Scan for the cell matching the given text and deliver its [X, Y] coordinate at center. 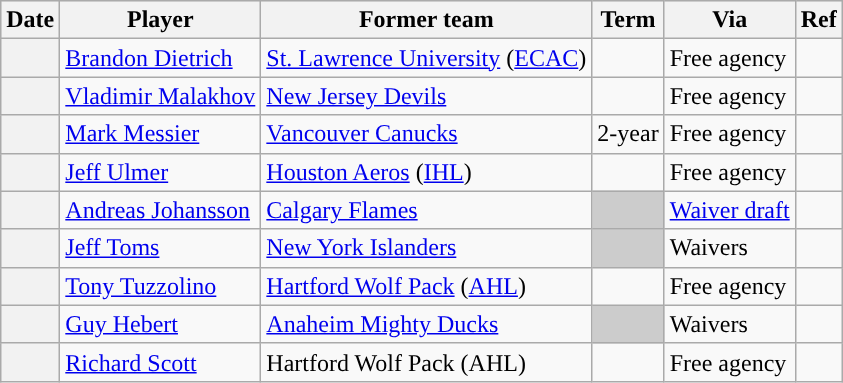
Calgary Flames [426, 210]
Andreas Johansson [160, 210]
Mark Messier [160, 134]
Jeff Ulmer [160, 172]
Anaheim Mighty Ducks [426, 324]
Player [160, 20]
Houston Aeros (IHL) [426, 172]
Vladimir Malakhov [160, 96]
Tony Tuzzolino [160, 286]
Brandon Dietrich [160, 58]
Jeff Toms [160, 248]
Waiver draft [730, 210]
St. Lawrence University (ECAC) [426, 58]
Former team [426, 20]
New Jersey Devils [426, 96]
Term [628, 20]
2-year [628, 134]
Vancouver Canucks [426, 134]
Date [30, 20]
Guy Hebert [160, 324]
Ref [818, 20]
Richard Scott [160, 362]
Via [730, 20]
New York Islanders [426, 248]
